Return (x, y) of the center of cell containing provided text 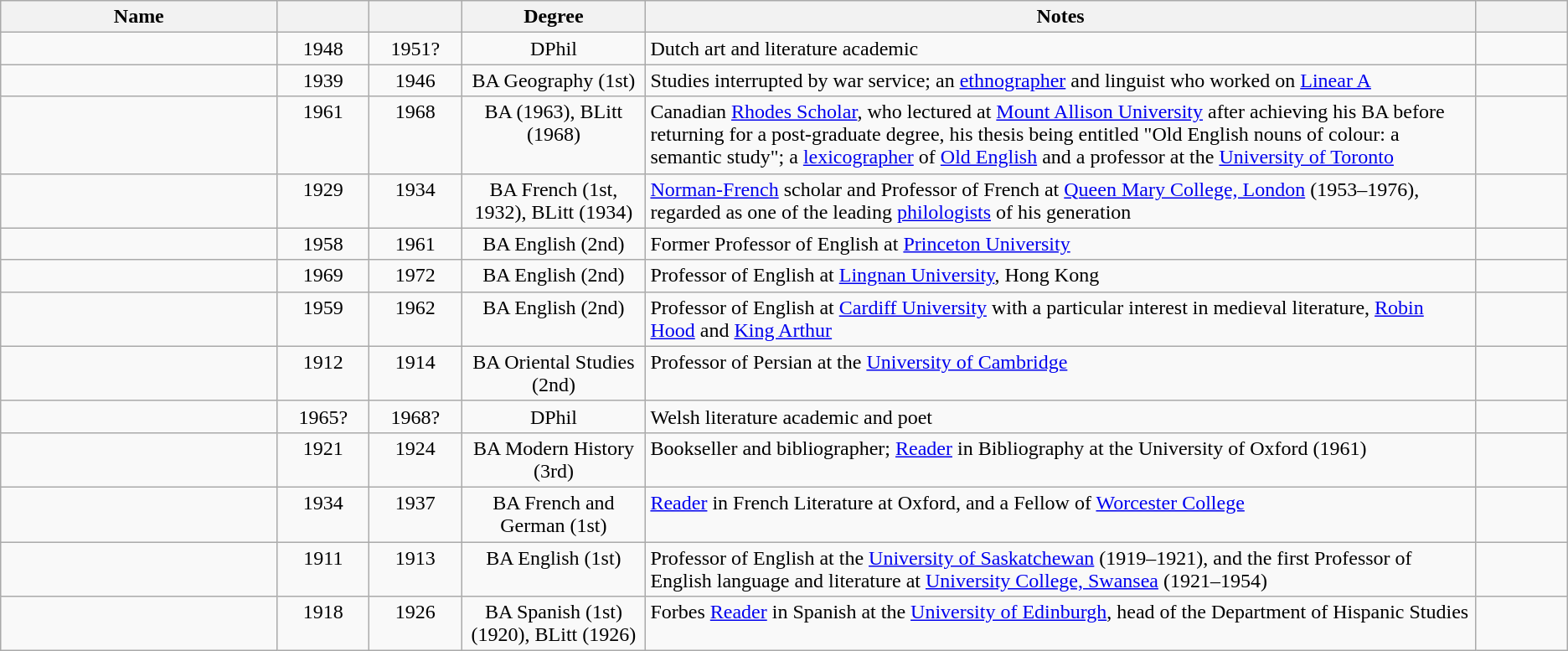
Degree (554, 17)
1939 (323, 80)
Name (139, 17)
BA Spanish (1st) (1920), BLitt (1926) (554, 623)
1968? (415, 416)
Dutch art and literature academic (1060, 49)
Professor of Persian at the University of Cambridge (1060, 374)
1921 (323, 459)
Professor of English at Lingnan University, Hong Kong (1060, 276)
Bookseller and bibliographer; Reader in Bibliography at the University of Oxford (1961) (1060, 459)
Professor of English at Cardiff University with a particular interest in medieval literature, Robin Hood and King Arthur (1060, 318)
BA Modern History (3rd) (554, 459)
1914 (415, 374)
1946 (415, 80)
1911 (323, 568)
1948 (323, 49)
1969 (323, 276)
1937 (415, 514)
Reader in French Literature at Oxford, and a Fellow of Worcester College (1060, 514)
Forbes Reader in Spanish at the University of Edinburgh, head of the Department of Hispanic Studies (1060, 623)
1968 (415, 135)
BA French (1st, 1932), BLitt (1934) (554, 201)
1962 (415, 318)
BA Geography (1st) (554, 80)
1912 (323, 374)
1951? (415, 49)
Studies interrupted by war service; an ethnographer and linguist who worked on Linear A (1060, 80)
Notes (1060, 17)
1958 (323, 244)
BA Oriental Studies (2nd) (554, 374)
Welsh literature academic and poet (1060, 416)
1913 (415, 568)
1972 (415, 276)
1918 (323, 623)
1959 (323, 318)
BA English (1st) (554, 568)
1965? (323, 416)
1929 (323, 201)
1926 (415, 623)
BA (1963), BLitt (1968) (554, 135)
1924 (415, 459)
BA French and German (1st) (554, 514)
Former Professor of English at Princeton University (1060, 244)
